Extract the [X, Y] coordinate from the center of the cell holding the provided text.  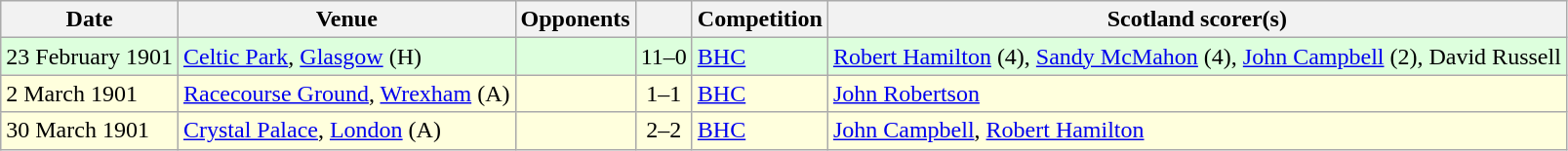
Scotland scorer(s) [1196, 19]
23 February 1901 [90, 57]
Robert Hamilton (4), Sandy McMahon (4), John Campbell (2), David Russell [1196, 57]
John Robertson [1196, 94]
Date [90, 19]
Venue [346, 19]
30 March 1901 [90, 131]
2–2 [663, 131]
Celtic Park, Glasgow (H) [346, 57]
1–1 [663, 94]
2 March 1901 [90, 94]
Opponents [576, 19]
John Campbell, Robert Hamilton [1196, 131]
Crystal Palace, London (A) [346, 131]
11–0 [663, 57]
Racecourse Ground, Wrexham (A) [346, 94]
Competition [759, 19]
